Return the [x, y] coordinate for the center point of the cell that contains the specified text.  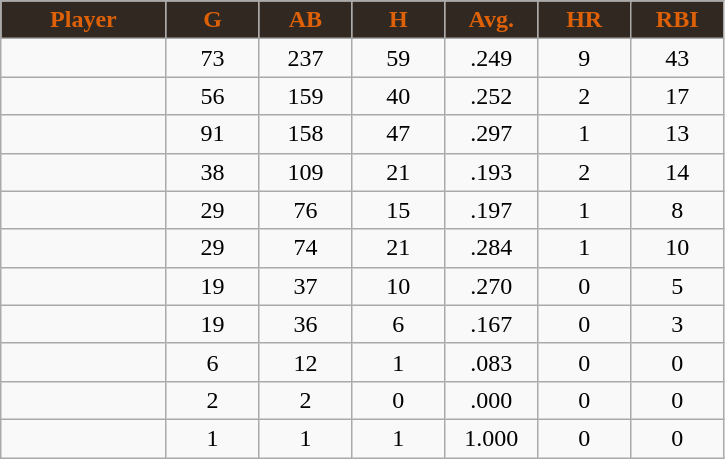
.249 [492, 58]
37 [306, 286]
38 [212, 172]
36 [306, 324]
158 [306, 134]
237 [306, 58]
AB [306, 20]
HR [584, 20]
1.000 [492, 438]
74 [306, 248]
76 [306, 210]
.270 [492, 286]
.000 [492, 400]
73 [212, 58]
.284 [492, 248]
5 [678, 286]
3 [678, 324]
47 [398, 134]
Player [84, 20]
Avg. [492, 20]
G [212, 20]
17 [678, 96]
91 [212, 134]
14 [678, 172]
12 [306, 362]
.167 [492, 324]
RBI [678, 20]
H [398, 20]
.197 [492, 210]
40 [398, 96]
159 [306, 96]
43 [678, 58]
15 [398, 210]
109 [306, 172]
59 [398, 58]
13 [678, 134]
56 [212, 96]
.252 [492, 96]
.297 [492, 134]
8 [678, 210]
.193 [492, 172]
9 [584, 58]
.083 [492, 362]
